Detect which cell encompasses the target text, then output its [x, y] center coordinate. 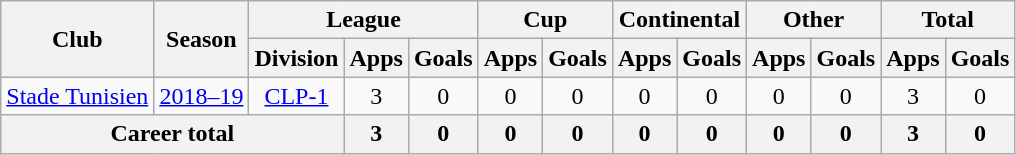
Season [202, 39]
Stade Tunisien [78, 96]
CLP-1 [296, 96]
Total [948, 20]
Club [78, 39]
Other [814, 20]
Cup [545, 20]
2018–19 [202, 96]
Division [296, 58]
Continental [679, 20]
League [364, 20]
Career total [172, 134]
